Determine the (X, Y) coordinate at the center of the cell enclosing the given text.  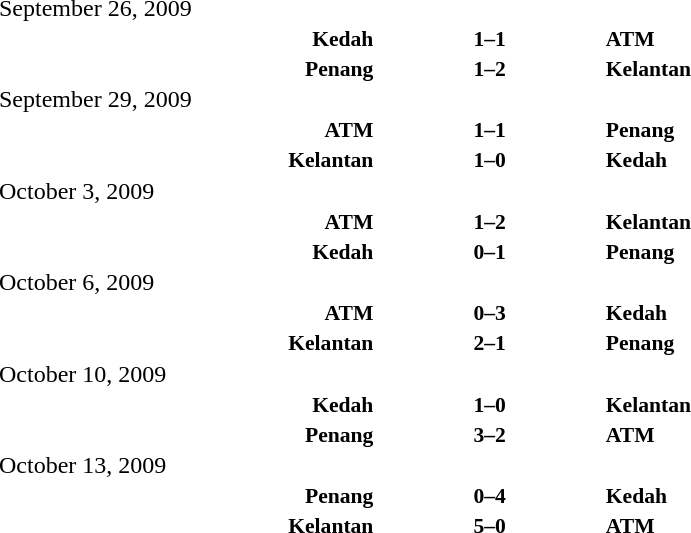
0–3 (489, 313)
0–4 (489, 496)
2–1 (489, 343)
0–1 (489, 252)
3–2 (489, 434)
